From the cell containing the given text, extract its center point as [X, Y] coordinate. 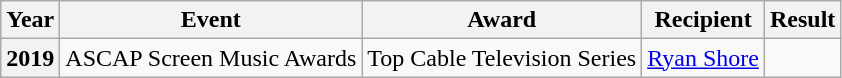
Award [502, 20]
ASCAP Screen Music Awards [211, 58]
Year [30, 20]
2019 [30, 58]
Result [802, 20]
Event [211, 20]
Ryan Shore [704, 58]
Top Cable Television Series [502, 58]
Recipient [704, 20]
